Return [X, Y] of the center of cell containing provided text 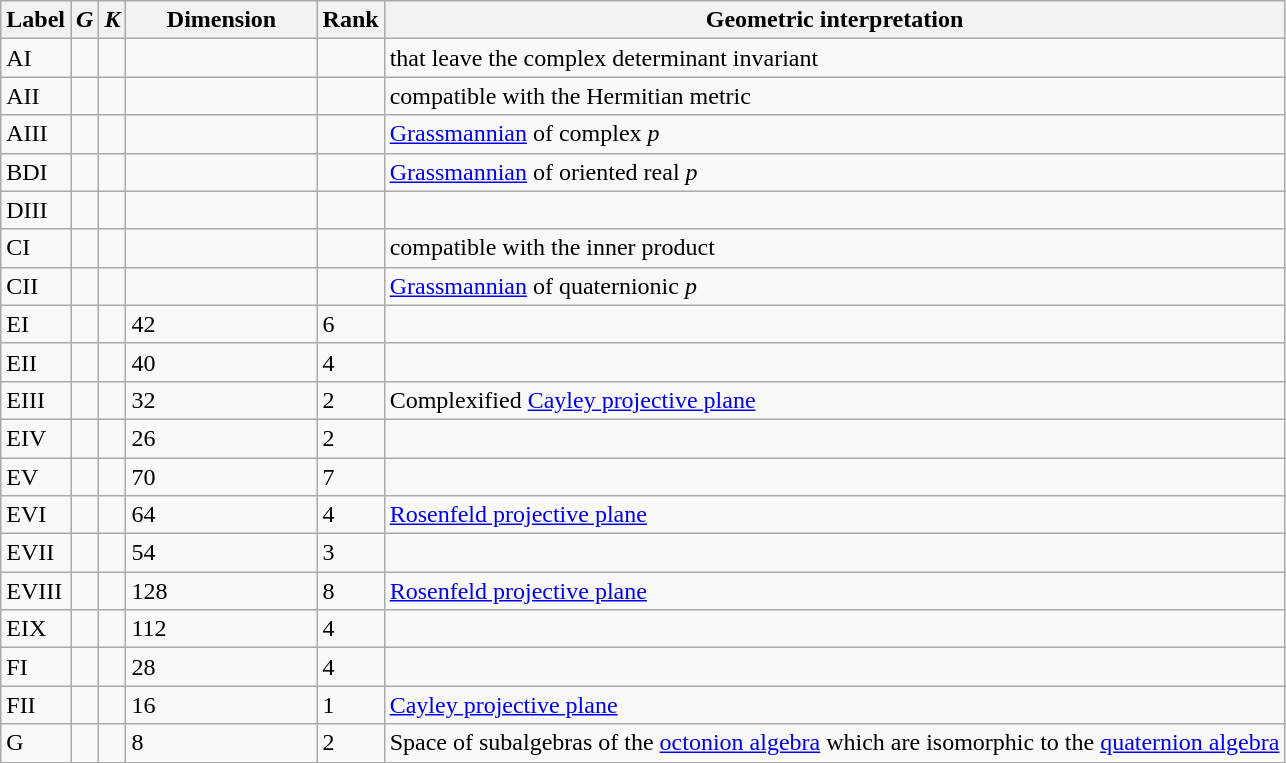
112 [222, 629]
compatible with the Hermitian metric [834, 96]
28 [222, 667]
EIX [36, 629]
CII [36, 286]
FI [36, 667]
16 [222, 705]
Space of subalgebras of the octonion algebra which are isomorphic to the quaternion algebra [834, 743]
EIII [36, 400]
DIII [36, 210]
26 [222, 438]
Dimension [222, 20]
Grassmannian of complex p [834, 134]
EVII [36, 553]
that leave the complex determinant invariant [834, 58]
AIII [36, 134]
AII [36, 96]
32 [222, 400]
6 [350, 324]
EII [36, 362]
EIV [36, 438]
40 [222, 362]
Cayley projective plane [834, 705]
Complexified Cayley projective plane [834, 400]
EVI [36, 515]
Label [36, 20]
3 [350, 553]
BDI [36, 172]
K [112, 20]
FII [36, 705]
54 [222, 553]
128 [222, 591]
Rank [350, 20]
7 [350, 477]
1 [350, 705]
EV [36, 477]
Grassmannian of oriented real p [834, 172]
compatible with the inner product [834, 248]
64 [222, 515]
42 [222, 324]
AI [36, 58]
CI [36, 248]
70 [222, 477]
Geometric interpretation [834, 20]
EI [36, 324]
EVIII [36, 591]
Grassmannian of quaternionic p [834, 286]
